Return [x, y] of the center of cell containing provided text 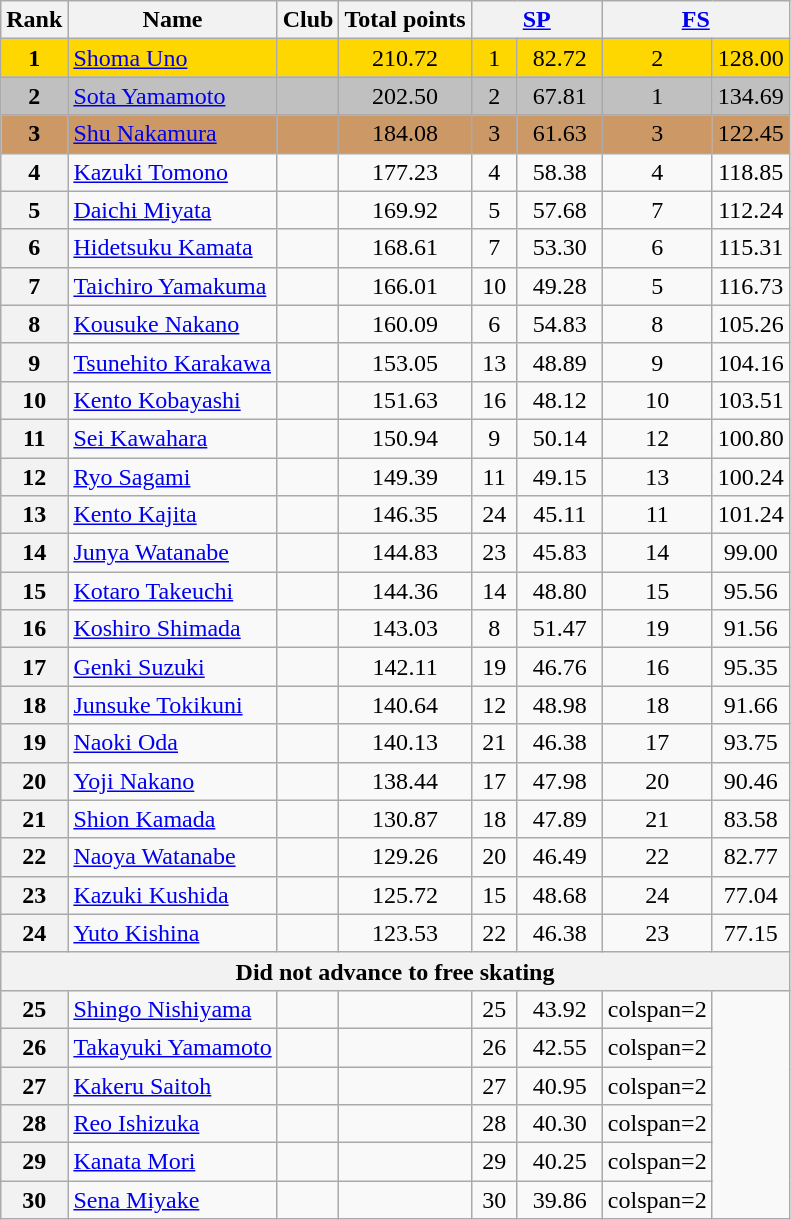
118.85 [750, 172]
140.64 [405, 705]
Naoki Oda [172, 743]
43.92 [560, 1009]
90.46 [750, 781]
146.35 [405, 515]
116.73 [750, 286]
Junsuke Tokikuni [172, 705]
104.16 [750, 362]
Shion Kamada [172, 819]
48.68 [560, 895]
77.04 [750, 895]
Kento Kajita [172, 515]
Koshiro Shimada [172, 629]
129.26 [405, 857]
Shingo Nishiyama [172, 1009]
Shoma Uno [172, 58]
45.11 [560, 515]
Kento Kobayashi [172, 400]
Kazuki Tomono [172, 172]
Sena Miyake [172, 1200]
125.72 [405, 895]
Sei Kawahara [172, 438]
53.30 [560, 248]
149.39 [405, 477]
134.69 [750, 96]
Reo Ishizuka [172, 1124]
49.28 [560, 286]
101.24 [750, 515]
54.83 [560, 324]
100.80 [750, 438]
50.14 [560, 438]
91.56 [750, 629]
48.12 [560, 400]
83.58 [750, 819]
Total points [405, 20]
150.94 [405, 438]
Naoya Watanabe [172, 857]
Sota Yamamoto [172, 96]
177.23 [405, 172]
57.68 [560, 210]
115.31 [750, 248]
160.09 [405, 324]
82.72 [560, 58]
Kakeru Saitoh [172, 1085]
Ryo Sagami [172, 477]
77.15 [750, 933]
Hidetsuku Kamata [172, 248]
48.80 [560, 591]
Kazuki Kushida [172, 895]
61.63 [560, 134]
99.00 [750, 553]
48.98 [560, 705]
SP [536, 20]
210.72 [405, 58]
151.63 [405, 400]
Club [308, 20]
130.87 [405, 819]
142.11 [405, 667]
42.55 [560, 1047]
51.47 [560, 629]
128.00 [750, 58]
39.86 [560, 1200]
95.56 [750, 591]
Tsunehito Karakawa [172, 362]
45.83 [560, 553]
Takayuki Yamamoto [172, 1047]
82.77 [750, 857]
138.44 [405, 781]
95.35 [750, 667]
144.36 [405, 591]
Yoji Nakano [172, 781]
168.61 [405, 248]
40.30 [560, 1124]
46.49 [560, 857]
Shu Nakamura [172, 134]
202.50 [405, 96]
49.15 [560, 477]
Kousuke Nakano [172, 324]
Daichi Miyata [172, 210]
FS [696, 20]
67.81 [560, 96]
Taichiro Yamakuma [172, 286]
143.03 [405, 629]
93.75 [750, 743]
Did not advance to free skating [396, 971]
184.08 [405, 134]
140.13 [405, 743]
47.98 [560, 781]
169.92 [405, 210]
105.26 [750, 324]
100.24 [750, 477]
Name [172, 20]
58.38 [560, 172]
48.89 [560, 362]
Rank [34, 20]
166.01 [405, 286]
46.76 [560, 667]
Yuto Kishina [172, 933]
Kotaro Takeuchi [172, 591]
40.25 [560, 1162]
Junya Watanabe [172, 553]
112.24 [750, 210]
153.05 [405, 362]
122.45 [750, 134]
Kanata Mori [172, 1162]
103.51 [750, 400]
123.53 [405, 933]
Genki Suzuki [172, 667]
47.89 [560, 819]
40.95 [560, 1085]
144.83 [405, 553]
91.66 [750, 705]
